Return the [x, y] coordinate for the center point of the cell that contains the specified text.  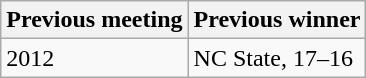
Previous winner [277, 20]
2012 [94, 58]
Previous meeting [94, 20]
NC State, 17–16 [277, 58]
